Find where the given text appears and provide that cell's center as (x, y) coordinate. 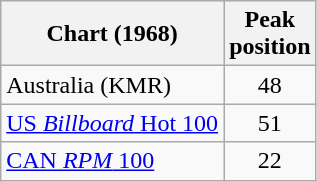
Chart (1968) (112, 34)
51 (270, 123)
CAN RPM 100 (112, 161)
22 (270, 161)
Peakposition (270, 34)
Australia (KMR) (112, 85)
48 (270, 85)
US Billboard Hot 100 (112, 123)
